Find where the given text appears and provide that cell's center as [x, y] coordinate. 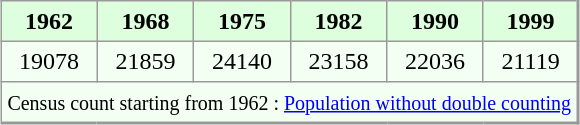
1990 [436, 21]
1962 [50, 21]
1982 [338, 21]
1999 [530, 21]
1968 [146, 21]
21859 [146, 61]
19078 [50, 61]
1975 [242, 21]
21119 [530, 61]
Census count starting from 1962 : Population without double counting [290, 102]
22036 [436, 61]
24140 [242, 61]
23158 [338, 61]
